Find where the given text appears and provide that cell's center as [X, Y] coordinate. 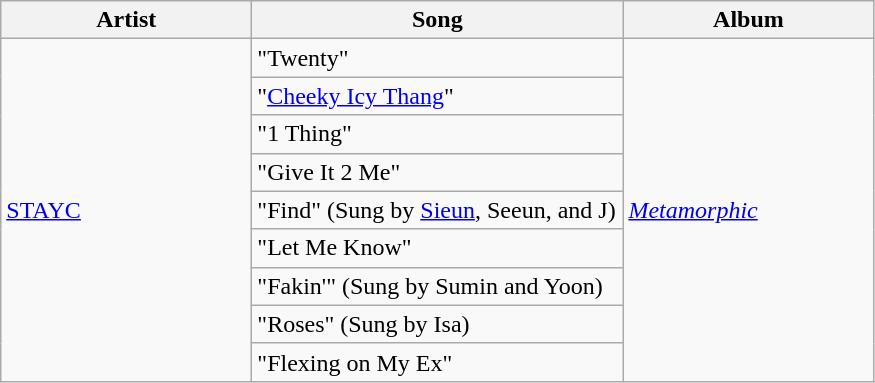
Album [748, 20]
STAYC [126, 210]
Song [438, 20]
"Roses" (Sung by Isa) [438, 324]
"1 Thing" [438, 134]
Metamorphic [748, 210]
"Twenty" [438, 58]
Artist [126, 20]
"Let Me Know" [438, 248]
"Find" (Sung by Sieun, Seeun, and J) [438, 210]
"Give It 2 Me" [438, 172]
"Fakin'" (Sung by Sumin and Yoon) [438, 286]
"Flexing on My Ex" [438, 362]
"Cheeky Icy Thang" [438, 96]
